Extract the (x, y) coordinate from the center of the cell holding the provided text.  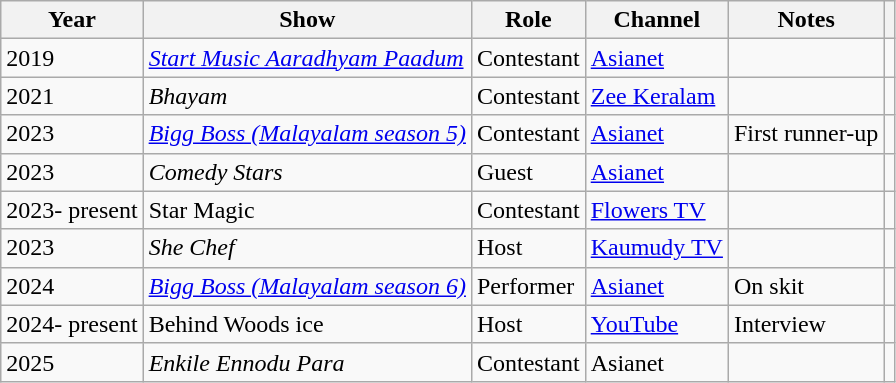
First runner-up (806, 134)
2024- present (72, 324)
Kaumudy TV (656, 248)
Interview (806, 324)
Guest (528, 172)
Year (72, 20)
Enkile Ennodu Para (307, 362)
Bigg Boss (Malayalam season 5) (307, 134)
She Chef (307, 248)
YouTube (656, 324)
Notes (806, 20)
Comedy Stars (307, 172)
2025 (72, 362)
Role (528, 20)
Channel (656, 20)
Performer (528, 286)
2019 (72, 58)
Bigg Boss (Malayalam season 6) (307, 286)
Star Magic (307, 210)
Flowers TV (656, 210)
2021 (72, 96)
Show (307, 20)
Start Music Aaradhyam Paadum (307, 58)
On skit (806, 286)
2024 (72, 286)
Bhayam (307, 96)
2023- present (72, 210)
Zee Keralam (656, 96)
Behind Woods ice (307, 324)
